Detect which cell encompasses the target text, then output its [X, Y] center coordinate. 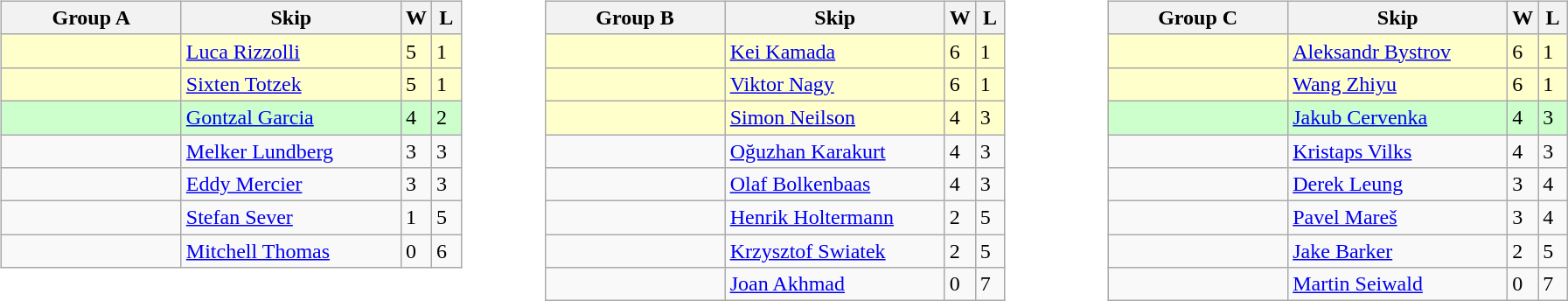
Viktor Nagy [834, 84]
Wang Zhiyu [1397, 84]
Olaf Bolkenbaas [834, 185]
Joan Akhmad [834, 284]
Henrik Holtermann [834, 218]
Jakub Cervenka [1397, 117]
Derek Leung [1397, 185]
Oğuzhan Karakurt [834, 151]
Mitchell Thomas [290, 251]
Krzysztof Swiatek [834, 251]
Group B [635, 17]
Sixten Totzek [290, 84]
Luca Rizzolli [290, 51]
Kei Kamada [834, 51]
Group A [91, 17]
Simon Neilson [834, 117]
Aleksandr Bystrov [1397, 51]
Martin Seiwald [1397, 284]
Gontzal Garcia [290, 117]
Pavel Mareš [1397, 218]
Melker Lundberg [290, 151]
Jake Barker [1397, 251]
Eddy Mercier [290, 185]
Kristaps Vilks [1397, 151]
Group C [1198, 17]
Stefan Sever [290, 218]
